Scan for the cell matching the given text and deliver its (x, y) coordinate at center. 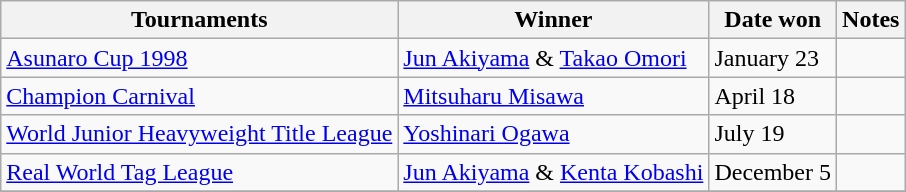
July 19 (773, 134)
Tournaments (200, 20)
Notes (871, 20)
Real World Tag League (200, 172)
Yoshinari Ogawa (554, 134)
Jun Akiyama & Kenta Kobashi (554, 172)
January 23 (773, 58)
Date won (773, 20)
Winner (554, 20)
April 18 (773, 96)
Mitsuharu Misawa (554, 96)
World Junior Heavyweight Title League (200, 134)
Jun Akiyama & Takao Omori (554, 58)
December 5 (773, 172)
Asunaro Cup 1998 (200, 58)
Champion Carnival (200, 96)
